Provide the (X, Y) coordinate of the cell's center where the given text is located.  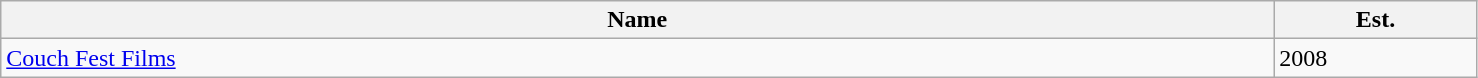
2008 (1376, 58)
Est. (1376, 20)
Name (638, 20)
Couch Fest Films (638, 58)
